Pinpoint the cell where the given text exists, returning its [X, Y] midpoint coordinate. 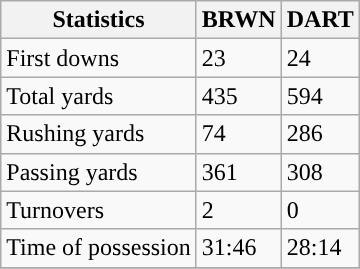
0 [320, 210]
28:14 [320, 248]
361 [238, 172]
Passing yards [99, 172]
Time of possession [99, 248]
Total yards [99, 96]
Rushing yards [99, 134]
31:46 [238, 248]
First downs [99, 58]
Statistics [99, 20]
435 [238, 96]
Turnovers [99, 210]
308 [320, 172]
2 [238, 210]
594 [320, 96]
23 [238, 58]
24 [320, 58]
74 [238, 134]
BRWN [238, 20]
DART [320, 20]
286 [320, 134]
